For the text-containing cell, return its midpoint in [x, y] coordinate format. 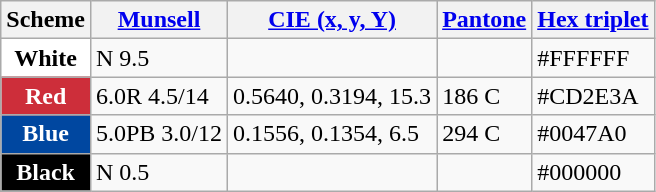
6.0R 4.5/14 [158, 96]
Hex triplet [593, 20]
Black [46, 172]
N 0.5 [158, 172]
294 C [484, 134]
White [46, 58]
#FFFFFF [593, 58]
186 C [484, 96]
Scheme [46, 20]
Munsell [158, 20]
Blue [46, 134]
Red [46, 96]
5.0PB 3.0/12 [158, 134]
Pantone [484, 20]
#000000 [593, 172]
#0047A0 [593, 134]
#CD2E3A [593, 96]
N 9.5 [158, 58]
0.1556, 0.1354, 6.5 [332, 134]
0.5640, 0.3194, 15.3 [332, 96]
CIE (x, y, Y) [332, 20]
